Extract the (x, y) coordinate from the center of the cell holding the provided text.  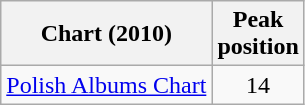
14 (258, 85)
Peakposition (258, 34)
Chart (2010) (106, 34)
Polish Albums Chart (106, 85)
